Capture the cell that displays the provided text and extract its [x, y] central coordinate. 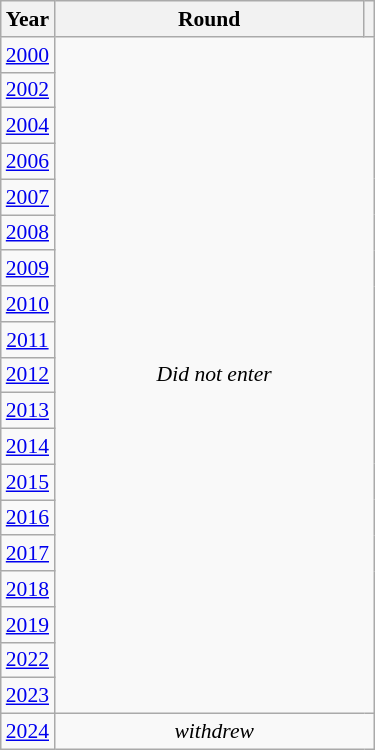
Round [209, 19]
2017 [28, 554]
2024 [28, 732]
2018 [28, 589]
2006 [28, 162]
Year [28, 19]
Did not enter [214, 376]
2019 [28, 625]
2011 [28, 340]
2007 [28, 197]
2008 [28, 233]
2015 [28, 482]
2002 [28, 90]
2016 [28, 518]
2004 [28, 126]
2010 [28, 304]
2009 [28, 269]
2022 [28, 660]
2023 [28, 696]
withdrew [214, 732]
2000 [28, 55]
2012 [28, 375]
2014 [28, 447]
2013 [28, 411]
